Determine the (x, y) coordinate at the center of the cell enclosing the given text.  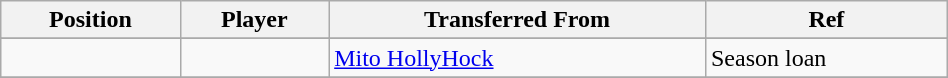
Mito HollyHock (518, 58)
Player (254, 20)
Position (90, 20)
Season loan (826, 58)
Transferred From (518, 20)
Ref (826, 20)
